Find where the given text appears and provide that cell's center as [x, y] coordinate. 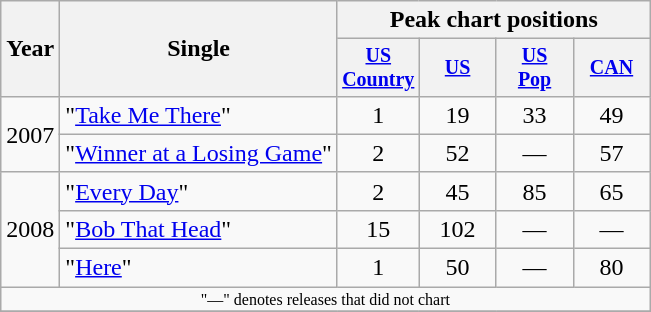
19 [458, 115]
"Here" [199, 268]
52 [458, 153]
65 [612, 191]
US [458, 68]
45 [458, 191]
Year [30, 49]
"—" denotes releases that did not chart [326, 299]
2007 [30, 134]
80 [612, 268]
CAN [612, 68]
85 [534, 191]
Peak chart positions [494, 20]
US Country [378, 68]
"Winner at a Losing Game" [199, 153]
"Take Me There" [199, 115]
49 [612, 115]
102 [458, 229]
"Every Day" [199, 191]
Single [199, 49]
USPop [534, 68]
57 [612, 153]
15 [378, 229]
33 [534, 115]
2008 [30, 229]
50 [458, 268]
"Bob That Head" [199, 229]
